Provide the (x, y) coordinate of the cell's center where the given text is located.  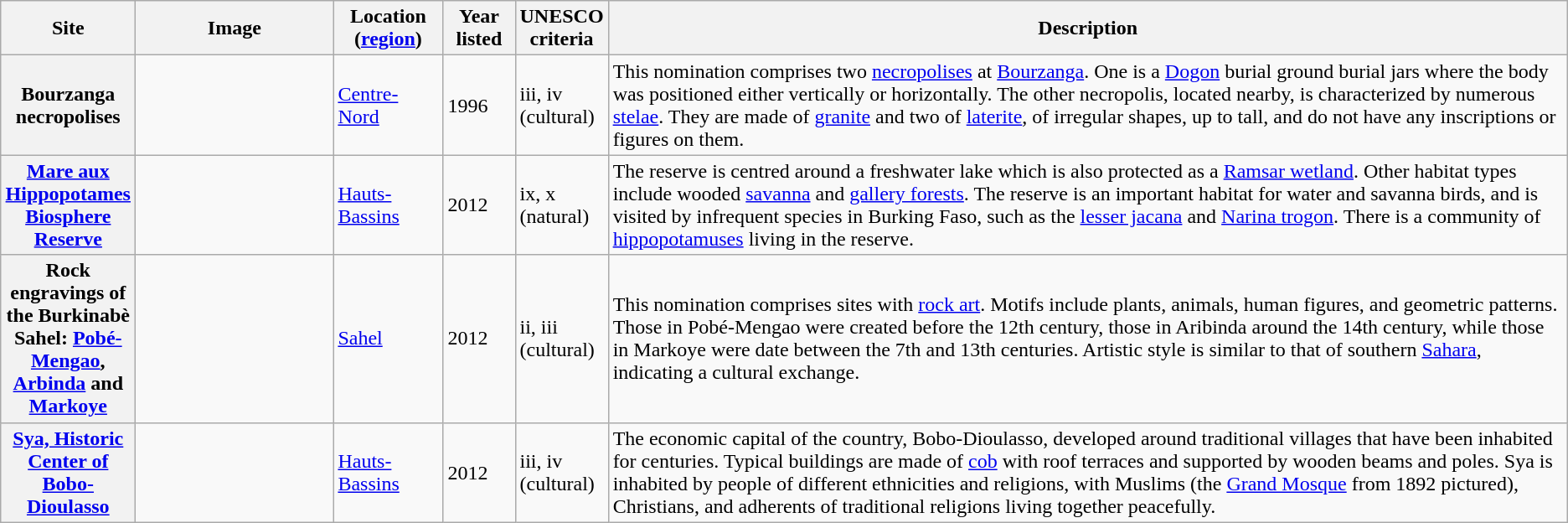
Centre-Nord (389, 106)
Bourzanga necropolises (69, 106)
Image (235, 28)
Location (region) (389, 28)
ix, x (natural) (561, 205)
ii, iii (cultural) (561, 339)
Description (1087, 28)
Sahel (389, 339)
Year listed (479, 28)
UNESCO criteria (561, 28)
Site (69, 28)
1996 (479, 106)
Mare aux Hippopotames Biosphere Reserve (69, 205)
Sya, Historic Center of Bobo-Dioulasso (69, 473)
Rock engravings of the Burkinabè Sahel: Pobé-Mengao, Arbinda and Markoye (69, 339)
